Extract the (X, Y) coordinate from the center of the cell holding the provided text.  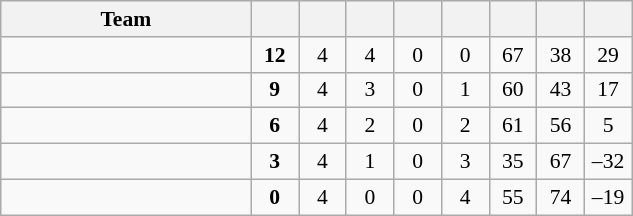
–32 (608, 162)
61 (513, 126)
9 (275, 90)
38 (561, 55)
Team (126, 19)
17 (608, 90)
55 (513, 197)
6 (275, 126)
60 (513, 90)
–19 (608, 197)
74 (561, 197)
35 (513, 162)
29 (608, 55)
5 (608, 126)
56 (561, 126)
43 (561, 90)
12 (275, 55)
